Search for the cell housing the specified text and yield its (X, Y) center coordinate. 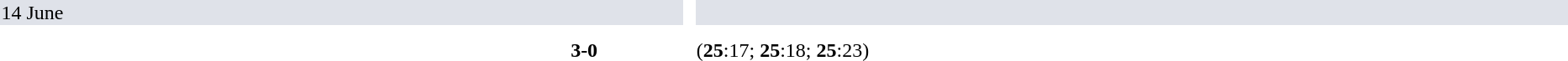
14 June (341, 13)
